From the cell containing the given text, extract its center point as (X, Y) coordinate. 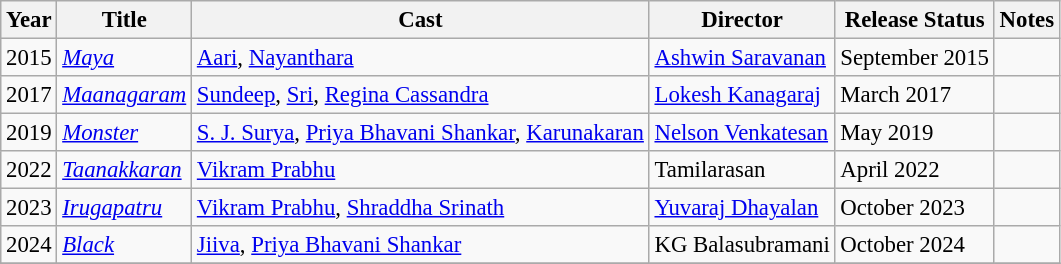
Taanakkaran (124, 170)
Aari, Nayanthara (421, 58)
April 2022 (914, 170)
S. J. Surya, Priya Bhavani Shankar, Karunakaran (421, 133)
2017 (29, 95)
2024 (29, 245)
Irugapatru (124, 208)
Jiiva, Priya Bhavani Shankar (421, 245)
May 2019 (914, 133)
Vikram Prabhu (421, 170)
Vikram Prabhu, Shraddha Srinath (421, 208)
Cast (421, 20)
Lokesh Kanagaraj (742, 95)
Director (742, 20)
March 2017 (914, 95)
Notes (1026, 20)
Sundeep, Sri, Regina Cassandra (421, 95)
Title (124, 20)
Release Status (914, 20)
September 2015 (914, 58)
Monster (124, 133)
Maanagaram (124, 95)
Year (29, 20)
2023 (29, 208)
2015 (29, 58)
KG Balasubramani (742, 245)
Black (124, 245)
Nelson Venkatesan (742, 133)
Tamilarasan (742, 170)
2022 (29, 170)
October 2023 (914, 208)
2019 (29, 133)
Ashwin Saravanan (742, 58)
October 2024 (914, 245)
Maya (124, 58)
Yuvaraj Dhayalan (742, 208)
